Output the [x, y] coordinate of the center of the cell containing the given text.  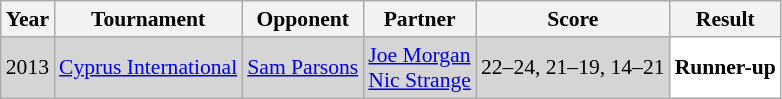
Partner [420, 19]
Tournament [148, 19]
22–24, 21–19, 14–21 [573, 68]
Year [28, 19]
Cyprus International [148, 68]
Runner-up [726, 68]
2013 [28, 68]
Opponent [302, 19]
Result [726, 19]
Joe Morgan Nic Strange [420, 68]
Score [573, 19]
Sam Parsons [302, 68]
